Scan for the cell matching the given text and deliver its [X, Y] coordinate at center. 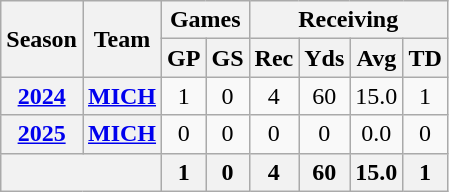
Games [206, 20]
0.0 [376, 134]
Avg [376, 58]
TD [425, 58]
2025 [42, 134]
Receiving [348, 20]
GS [228, 58]
Yds [324, 58]
GP [184, 58]
2024 [42, 96]
Team [122, 39]
Season [42, 39]
Rec [274, 58]
